Locate the cell with the specified text and output its (X, Y) center coordinate. 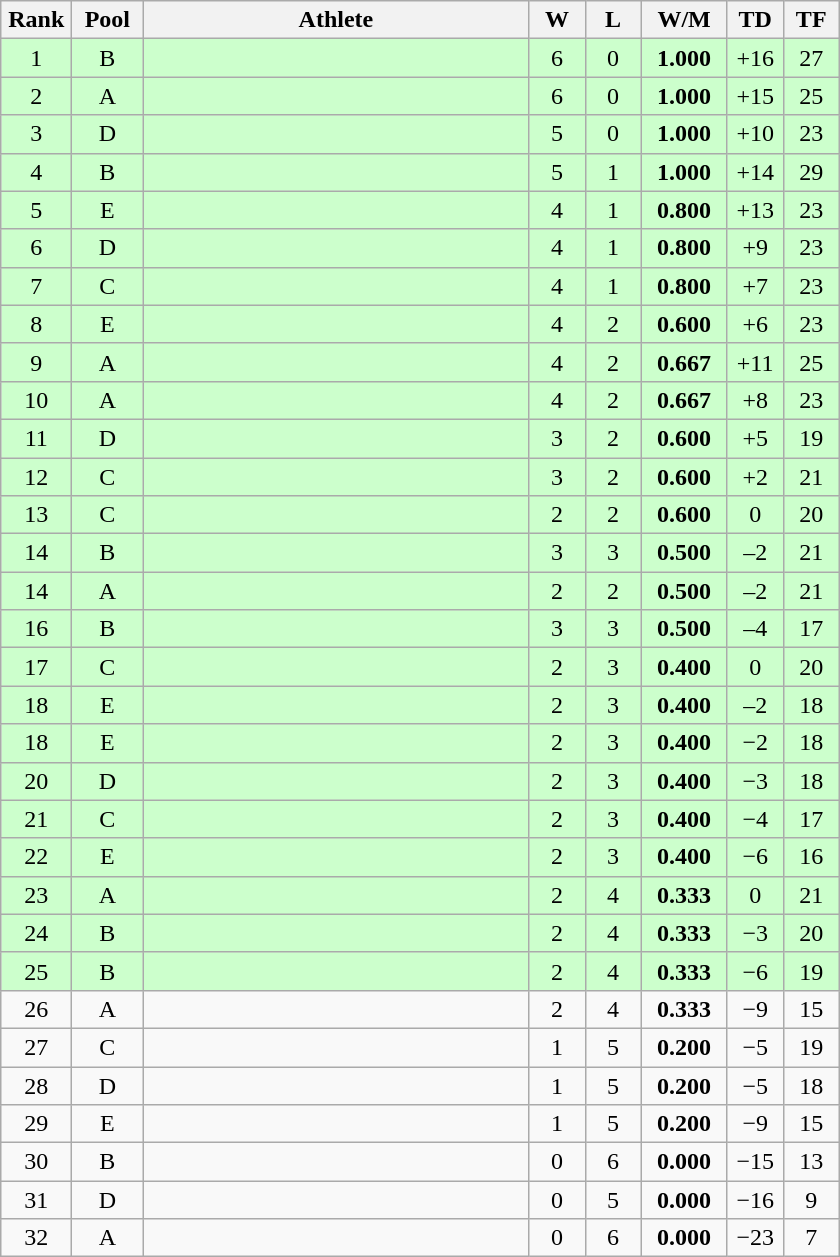
Athlete (336, 20)
TF (811, 20)
+16 (755, 58)
+15 (755, 96)
30 (36, 1162)
+5 (755, 438)
31 (36, 1200)
−2 (755, 743)
L (613, 20)
TD (755, 20)
+8 (755, 400)
+11 (755, 362)
+14 (755, 172)
−16 (755, 1200)
–4 (755, 629)
−23 (755, 1238)
−15 (755, 1162)
+7 (755, 286)
28 (36, 1085)
+10 (755, 134)
22 (36, 857)
+9 (755, 248)
11 (36, 438)
8 (36, 324)
10 (36, 400)
Rank (36, 20)
26 (36, 1009)
+2 (755, 477)
Pool (108, 20)
32 (36, 1238)
−4 (755, 819)
+13 (755, 210)
+6 (755, 324)
24 (36, 933)
W (557, 20)
12 (36, 477)
W/M (684, 20)
